From the cell containing the given text, extract its center point as [x, y] coordinate. 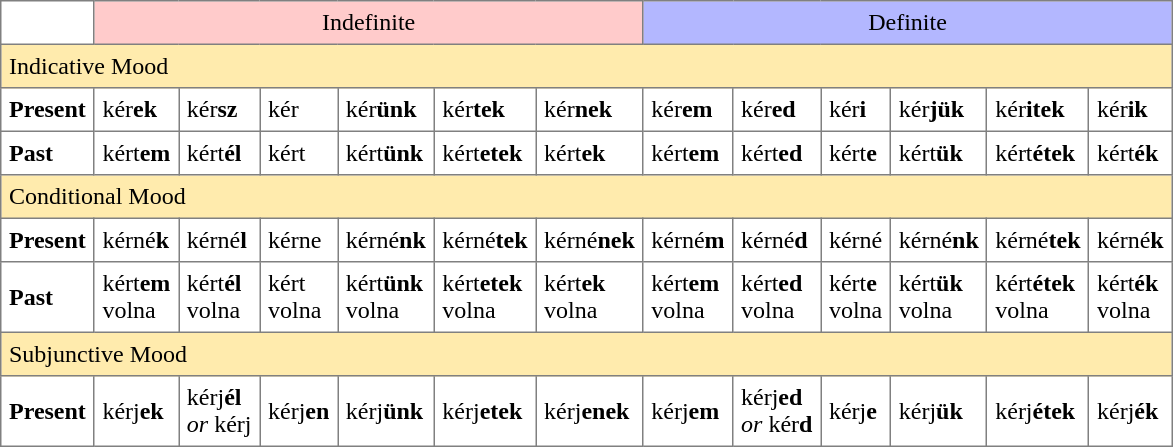
kérek [136, 110]
kérné [856, 240]
kértekvolna [590, 297]
kértetekvolna [485, 297]
kérje [856, 411]
kérte [856, 153]
kér [299, 110]
kért [299, 153]
kérjélor kérj [220, 411]
Indefinite [368, 23]
kérem [688, 110]
kérünk [386, 110]
kérne [299, 240]
kéritek [1038, 110]
kértél [220, 153]
kérted [777, 153]
kéred [777, 110]
kérnének [590, 240]
kérjen [299, 411]
kértükvolna [938, 297]
kérjétek [1038, 411]
kértétek [1038, 153]
Indicative Mood [586, 66]
kértevolna [856, 297]
kértétekvolna [1038, 297]
kértékvolna [1130, 297]
kérték [1130, 153]
kértünk [386, 153]
kértvolna [299, 297]
kérjem [688, 411]
kérnek [590, 110]
kérjék [1130, 411]
kérsz [220, 110]
kérjetek [485, 411]
Definite [908, 23]
kérnél [220, 240]
kértetek [485, 153]
kértünkvolna [386, 297]
kérnéd [777, 240]
kérjenek [590, 411]
kérjünk [386, 411]
kérjek [136, 411]
Subjunctive Mood [586, 354]
kértük [938, 153]
kértedvolna [777, 297]
kérik [1130, 110]
kérném [688, 240]
kértélvolna [220, 297]
kéri [856, 110]
kérjedor kérd [777, 411]
Conditional Mood [586, 197]
